Provide the [x, y] coordinate of the cell's center where the given text is located.  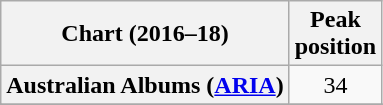
Peak position [335, 34]
Chart (2016–18) [145, 34]
Australian Albums (ARIA) [145, 85]
34 [335, 85]
